Scan for the cell matching the given text and deliver its (x, y) coordinate at center. 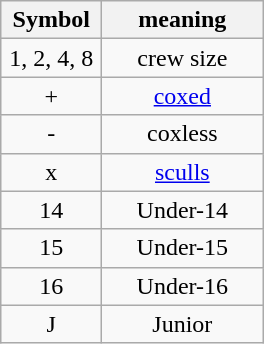
1, 2, 4, 8 (52, 58)
sculls (182, 172)
coxless (182, 134)
14 (52, 210)
meaning (182, 20)
coxed (182, 96)
crew size (182, 58)
Under-16 (182, 286)
Junior (182, 324)
Under-14 (182, 210)
J (52, 324)
16 (52, 286)
Symbol (52, 20)
Under-15 (182, 248)
15 (52, 248)
- (52, 134)
x (52, 172)
+ (52, 96)
